Identify which cell holds the provided text, then report its [X, Y] central coordinate. 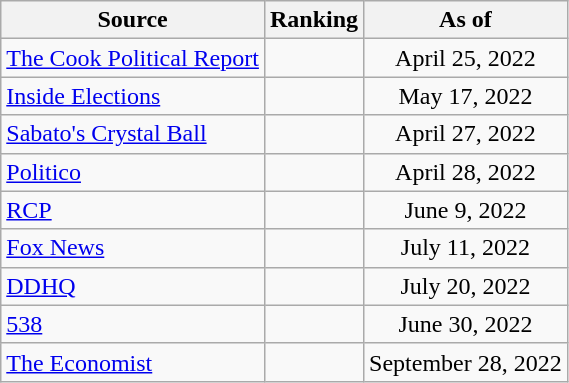
Fox News [133, 248]
April 27, 2022 [466, 134]
April 28, 2022 [466, 172]
Sabato's Crystal Ball [133, 134]
June 30, 2022 [466, 324]
September 28, 2022 [466, 362]
May 17, 2022 [466, 96]
DDHQ [133, 286]
Source [133, 20]
The Cook Political Report [133, 58]
538 [133, 324]
Politico [133, 172]
April 25, 2022 [466, 58]
July 20, 2022 [466, 286]
Ranking [314, 20]
July 11, 2022 [466, 248]
The Economist [133, 362]
As of [466, 20]
RCP [133, 210]
Inside Elections [133, 96]
June 9, 2022 [466, 210]
